Output the (x, y) coordinate of the center of the cell containing the given text.  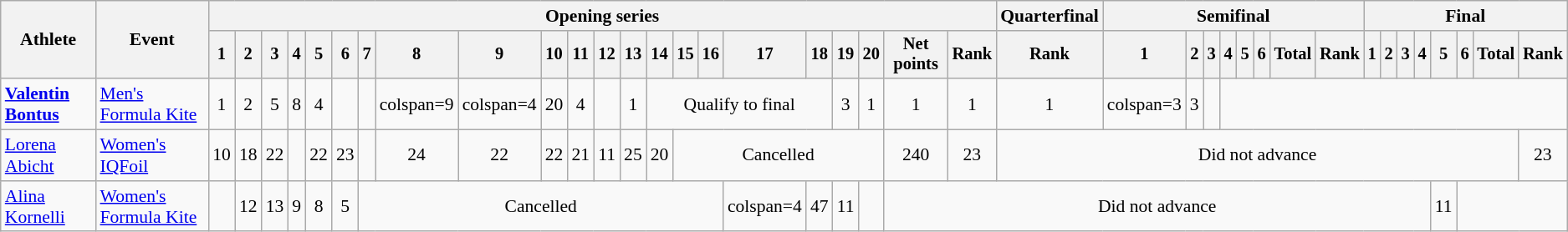
Women's IQFoil (152, 155)
24 (416, 155)
Event (152, 40)
47 (820, 207)
Opening series (602, 16)
Final (1465, 16)
16 (711, 55)
Lorena Abicht (49, 155)
Men's Formula Kite (152, 103)
colspan=9 (416, 103)
Quarterfinal (1050, 16)
Alina Kornelli (49, 207)
Semifinal (1233, 16)
15 (685, 55)
Net points (917, 55)
Valentin Bontus (49, 103)
colspan=3 (1144, 103)
25 (633, 155)
Qualify to final (739, 103)
240 (917, 155)
19 (846, 55)
17 (764, 55)
21 (580, 155)
7 (367, 55)
14 (660, 55)
Women's Formula Kite (152, 207)
Athlete (49, 40)
